Output the [X, Y] coordinate of the center of the cell containing the given text.  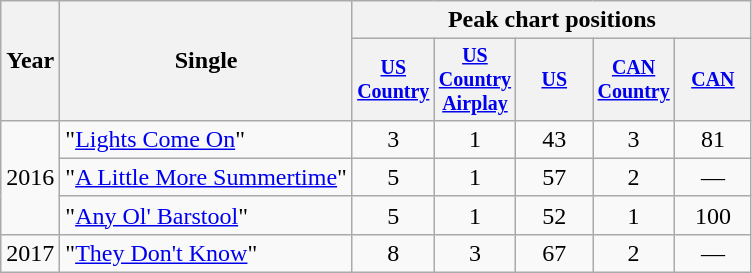
"A Little More Summertime" [206, 177]
US [554, 80]
57 [554, 177]
US Country [393, 80]
"They Don't Know" [206, 253]
CAN [712, 80]
8 [393, 253]
CAN Country [634, 80]
81 [712, 139]
"Lights Come On" [206, 139]
Year [30, 61]
Peak chart positions [552, 20]
2017 [30, 253]
US Country Airplay [475, 80]
2016 [30, 177]
"Any Ol' Barstool" [206, 215]
100 [712, 215]
67 [554, 253]
52 [554, 215]
43 [554, 139]
Single [206, 61]
